Return the (x, y) coordinate for the center point of the cell that contains the specified text.  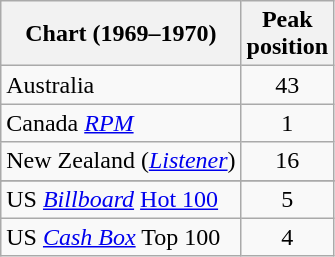
5 (287, 199)
Australia (121, 85)
Canada RPM (121, 123)
Peakposition (287, 34)
US Billboard Hot 100 (121, 199)
43 (287, 85)
16 (287, 161)
US Cash Box Top 100 (121, 237)
New Zealand (Listener) (121, 161)
Chart (1969–1970) (121, 34)
4 (287, 237)
1 (287, 123)
